Find where the given text appears and provide that cell's center as (x, y) coordinate. 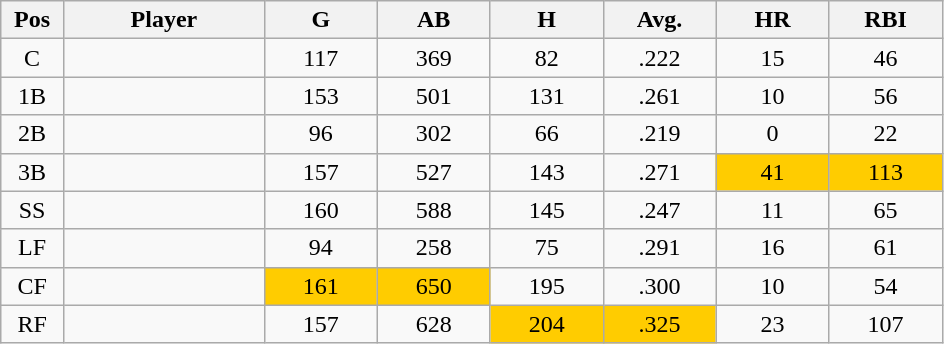
117 (320, 58)
131 (546, 96)
195 (546, 286)
RBI (886, 20)
.247 (660, 210)
588 (434, 210)
H (546, 20)
527 (434, 172)
56 (886, 96)
SS (32, 210)
160 (320, 210)
16 (772, 248)
2B (32, 134)
41 (772, 172)
258 (434, 248)
CF (32, 286)
G (320, 20)
94 (320, 248)
Player (164, 20)
22 (886, 134)
15 (772, 58)
204 (546, 324)
1B (32, 96)
113 (886, 172)
143 (546, 172)
.300 (660, 286)
.222 (660, 58)
.325 (660, 324)
Avg. (660, 20)
650 (434, 286)
161 (320, 286)
11 (772, 210)
3B (32, 172)
145 (546, 210)
628 (434, 324)
302 (434, 134)
.219 (660, 134)
96 (320, 134)
75 (546, 248)
LF (32, 248)
HR (772, 20)
82 (546, 58)
61 (886, 248)
107 (886, 324)
54 (886, 286)
46 (886, 58)
C (32, 58)
501 (434, 96)
.261 (660, 96)
153 (320, 96)
65 (886, 210)
66 (546, 134)
RF (32, 324)
0 (772, 134)
23 (772, 324)
369 (434, 58)
AB (434, 20)
.291 (660, 248)
Pos (32, 20)
.271 (660, 172)
